Return [X, Y] of the center of cell containing provided text 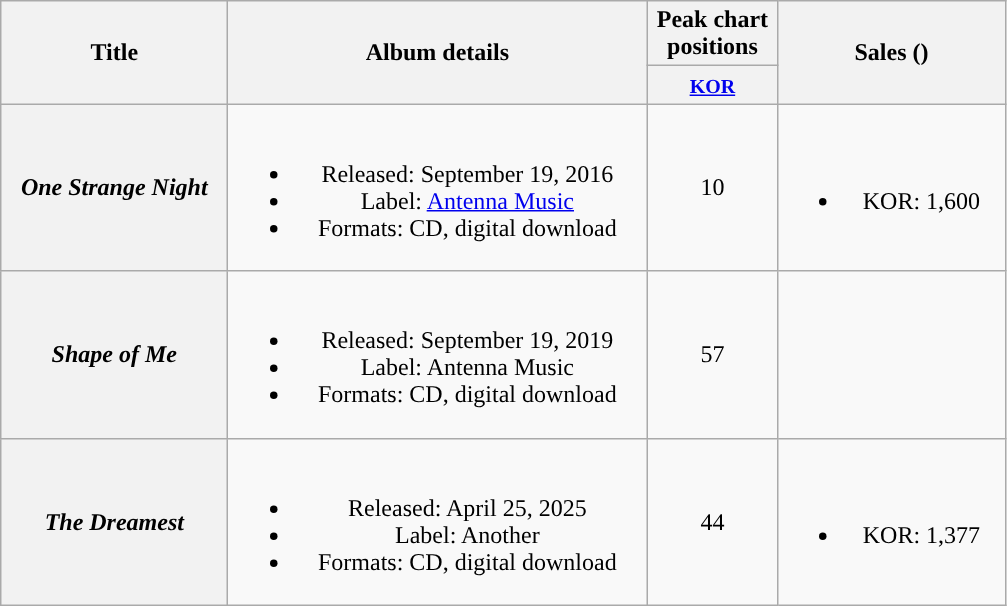
10 [712, 188]
Peak chart positions [712, 34]
One Strange Night [114, 188]
44 [712, 522]
The Dreamest [114, 522]
Sales () [892, 52]
Shape of Me [114, 354]
KOR: 1,377 [892, 522]
Released: September 19, 2019Label: Antenna MusicFormats: CD, digital download [438, 354]
Album details [438, 52]
Title [114, 52]
Released: April 25, 2025Label: AnotherFormats: CD, digital download [438, 522]
57 [712, 354]
KOR: 1,600 [892, 188]
Released: September 19, 2016Label: Antenna MusicFormats: CD, digital download [438, 188]
KOR [712, 85]
